Locate the cell with the specified text and output its [X, Y] center coordinate. 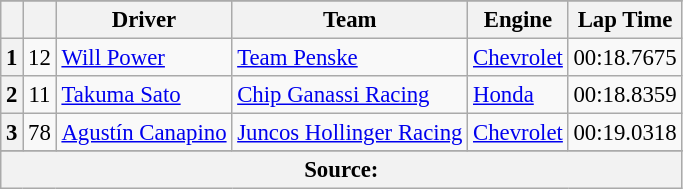
Will Power [144, 58]
78 [40, 133]
Honda [518, 95]
Driver [144, 20]
Team Penske [350, 58]
00:18.7675 [625, 58]
12 [40, 58]
Lap Time [625, 20]
Takuma Sato [144, 95]
11 [40, 95]
00:18.8359 [625, 95]
Team [350, 20]
Agustín Canapino [144, 133]
Chip Ganassi Racing [350, 95]
00:19.0318 [625, 133]
Engine [518, 20]
2 [12, 95]
3 [12, 133]
1 [12, 58]
Source: [342, 170]
Juncos Hollinger Racing [350, 133]
